Locate the cell with the specified text and output its [x, y] center coordinate. 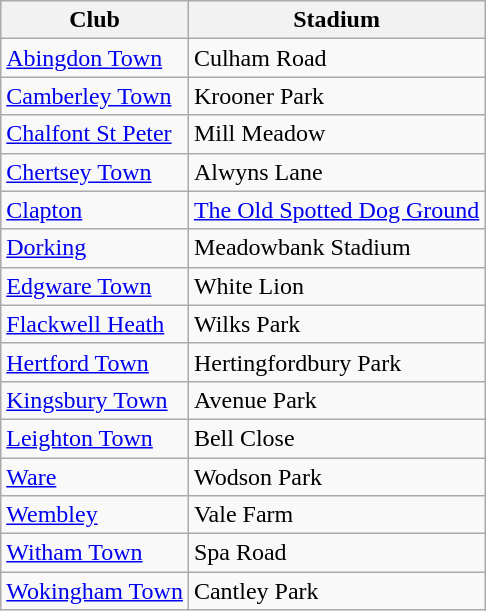
Mill Meadow [336, 134]
Chalfont St Peter [95, 134]
Club [95, 20]
Stadium [336, 20]
Spa Road [336, 553]
Witham Town [95, 553]
Wokingham Town [95, 591]
Wilks Park [336, 324]
Ware [95, 477]
Wodson Park [336, 477]
Alwyns Lane [336, 172]
Meadowbank Stadium [336, 248]
Dorking [95, 248]
Abingdon Town [95, 58]
Camberley Town [95, 96]
Leighton Town [95, 438]
Cantley Park [336, 591]
Culham Road [336, 58]
Hertford Town [95, 362]
Kingsbury Town [95, 400]
Hertingfordbury Park [336, 362]
Krooner Park [336, 96]
Vale Farm [336, 515]
Bell Close [336, 438]
Avenue Park [336, 400]
The Old Spotted Dog Ground [336, 210]
Edgware Town [95, 286]
Wembley [95, 515]
Flackwell Heath [95, 324]
Clapton [95, 210]
White Lion [336, 286]
Chertsey Town [95, 172]
